Determine the [x, y] coordinate at the center of the cell enclosing the given text.  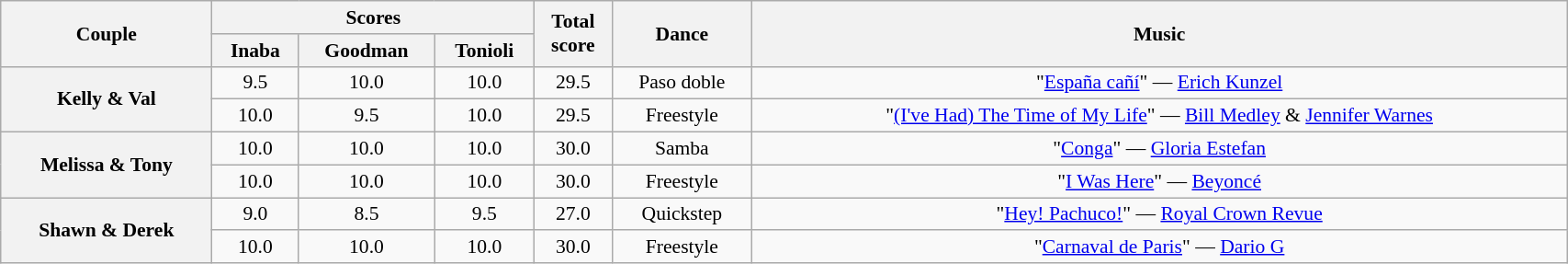
"Conga" — Gloria Estefan [1159, 149]
Quickstep [682, 214]
Tonioli [485, 51]
Paso doble [682, 83]
Scores [373, 17]
Samba [682, 149]
Kelly & Val [107, 99]
Dance [682, 33]
Melissa & Tony [107, 166]
27.0 [573, 214]
"España cañí" — Erich Kunzel [1159, 83]
8.5 [367, 214]
Inaba [255, 51]
Music [1159, 33]
"Carnaval de Paris" — Dario G [1159, 247]
Shawn & Derek [107, 230]
Totalscore [573, 33]
Couple [107, 33]
"(I've Had) The Time of My Life" — Bill Medley & Jennifer Warnes [1159, 116]
"I Was Here" — Beyoncé [1159, 181]
"Hey! Pachuco!" — Royal Crown Revue [1159, 214]
9.0 [255, 214]
Goodman [367, 51]
